Capture the cell that displays the provided text and extract its (X, Y) central coordinate. 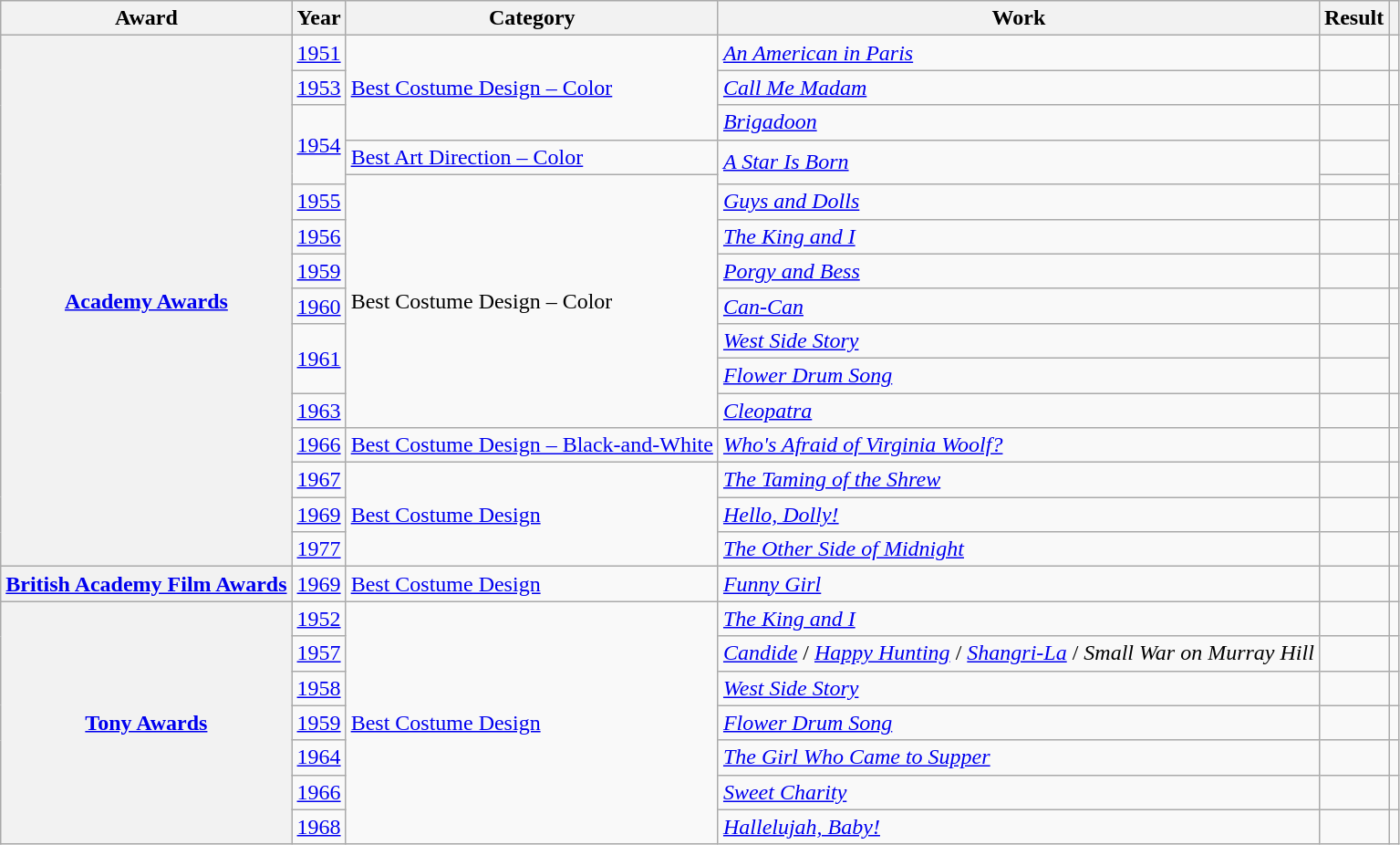
Work (1018, 18)
1952 (319, 619)
Guys and Dolls (1018, 202)
Academy Awards (146, 301)
Hello, Dolly! (1018, 515)
Call Me Madam (1018, 88)
Tony Awards (146, 723)
1955 (319, 202)
A Star Is Born (1018, 162)
1958 (319, 688)
Best Costume Design – Black-and-White (532, 445)
1954 (319, 144)
An American in Paris (1018, 53)
Best Art Direction – Color (532, 157)
Sweet Charity (1018, 792)
Cleopatra (1018, 410)
Result (1353, 18)
Can-Can (1018, 306)
1956 (319, 236)
Porgy and Bess (1018, 271)
Brigadoon (1018, 122)
1977 (319, 549)
Year (319, 18)
1953 (319, 88)
1951 (319, 53)
Who's Afraid of Virginia Woolf? (1018, 445)
1968 (319, 827)
1960 (319, 306)
1961 (319, 358)
The Other Side of Midnight (1018, 549)
Funny Girl (1018, 584)
British Academy Film Awards (146, 584)
The Taming of the Shrew (1018, 480)
Category (532, 18)
1967 (319, 480)
The Girl Who Came to Supper (1018, 757)
1963 (319, 410)
Hallelujah, Baby! (1018, 827)
1964 (319, 757)
1957 (319, 653)
Candide / Happy Hunting / Shangri-La / Small War on Murray Hill (1018, 653)
Award (146, 18)
